Pinpoint the cell where the given text exists, returning its [X, Y] midpoint coordinate. 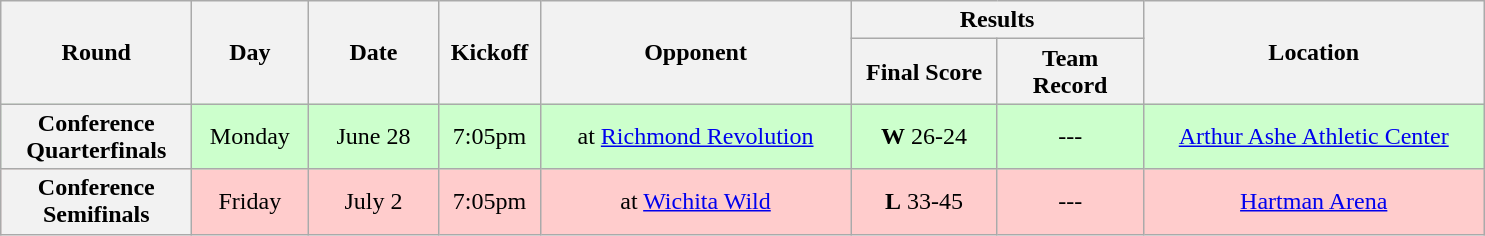
Round [96, 52]
Team Record [1070, 72]
Results [997, 20]
Conference Semifinals [96, 202]
Date [374, 52]
Kickoff [490, 52]
Day [250, 52]
L 33-45 [924, 202]
Location [1314, 52]
Conference Quarterfinals [96, 136]
July 2 [374, 202]
at Wichita Wild [696, 202]
Opponent [696, 52]
Friday [250, 202]
June 28 [374, 136]
Final Score [924, 72]
W 26-24 [924, 136]
Arthur Ashe Athletic Center [1314, 136]
at Richmond Revolution [696, 136]
Monday [250, 136]
Hartman Arena [1314, 202]
